For the text-containing cell, return its midpoint in [x, y] coordinate format. 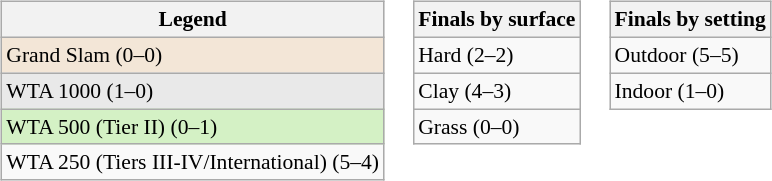
WTA 500 (Tier II) (0–1) [192, 127]
WTA 250 (Tiers III-IV/International) (5–4) [192, 162]
Finals by surface [496, 20]
Outdoor (5–5) [690, 55]
Finals by setting [690, 20]
Hard (2–2) [496, 55]
Indoor (1–0) [690, 91]
Grand Slam (0–0) [192, 55]
Clay (4–3) [496, 91]
Legend [192, 20]
Grass (0–0) [496, 127]
WTA 1000 (1–0) [192, 91]
